Capture the cell that displays the provided text and extract its [X, Y] central coordinate. 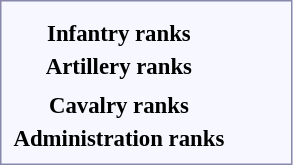
Cavalry ranks [119, 105]
Artillery ranks [119, 66]
Administration ranks [119, 138]
Infantry ranks [119, 33]
